Pinpoint the cell where the given text exists, returning its [x, y] midpoint coordinate. 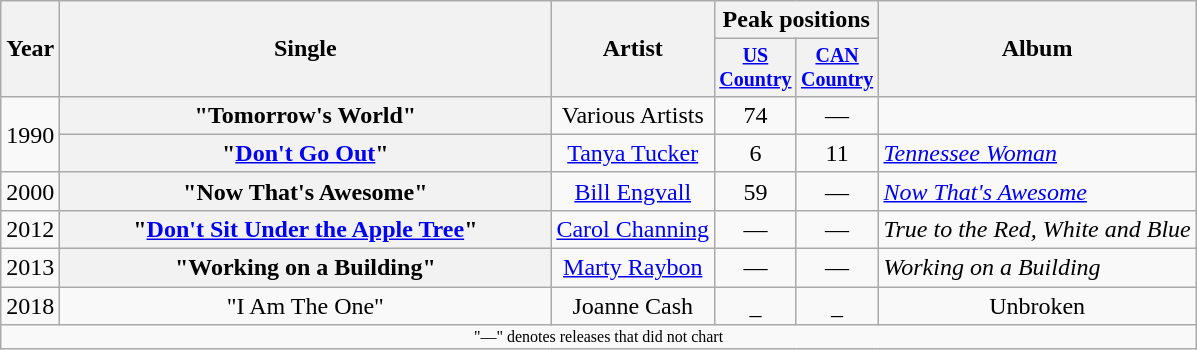
Tennessee Woman [1037, 153]
Year [30, 49]
2018 [30, 306]
CAN Country [837, 68]
True to the Red, White and Blue [1037, 229]
2000 [30, 191]
Tanya Tucker [633, 153]
Carol Channing [633, 229]
Single [306, 49]
1990 [30, 134]
Now That's Awesome [1037, 191]
"Don't Sit Under the Apple Tree" [306, 229]
US Country [756, 68]
"Don't Go Out" [306, 153]
Peak positions [796, 20]
Various Artists [633, 115]
"Now That's Awesome" [306, 191]
Bill Engvall [633, 191]
Unbroken [1037, 306]
6 [756, 153]
"—" denotes releases that did not chart [599, 337]
2012 [30, 229]
Working on a Building [1037, 268]
Album [1037, 49]
2013 [30, 268]
Joanne Cash [633, 306]
"Working on a Building" [306, 268]
74 [756, 115]
Marty Raybon [633, 268]
"I Am The One" [306, 306]
59 [756, 191]
11 [837, 153]
"Tomorrow's World" [306, 115]
Artist [633, 49]
